Determine the (x, y) coordinate at the center of the cell enclosing the given text.  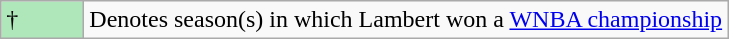
Denotes season(s) in which Lambert won a WNBA championship (406, 20)
† (42, 20)
